Identify which cell holds the provided text, then report its [x, y] central coordinate. 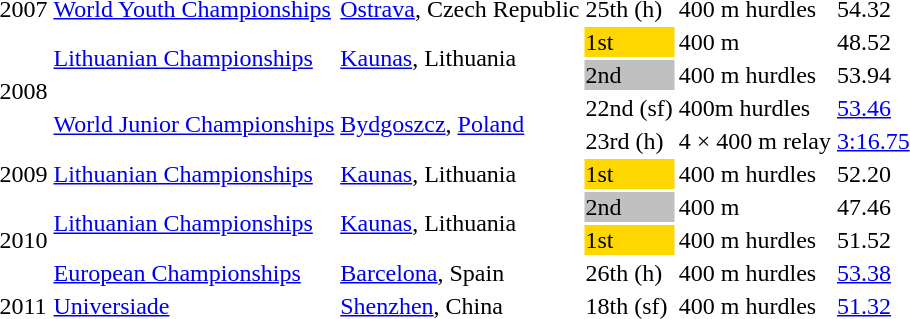
26th (h) [629, 273]
Bydgoszcz, Poland [460, 124]
4 × 400 m relay [754, 141]
22nd (sf) [629, 108]
European Championships [194, 273]
23rd (h) [629, 141]
World Junior Championships [194, 124]
400m hurdles [754, 108]
Barcelona, Spain [460, 273]
